Locate the cell with the specified text and output its (X, Y) center coordinate. 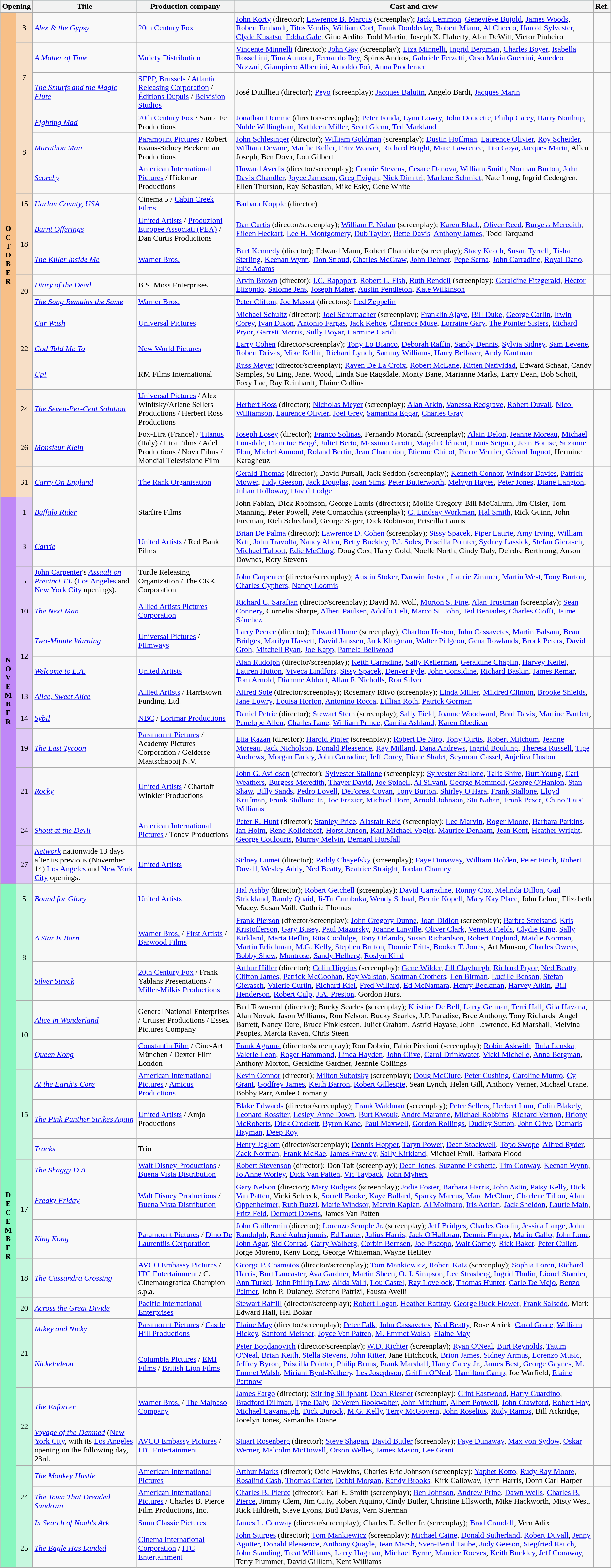
In Search of Noah's Ark (85, 1523)
NBC / Lorimar Productions (185, 718)
Stewart Raffill (director/screenplay); Robert Logan, Heather Rattray, George Buck Flower, Frank Salsedo, Mark Edward Hall, Hal Bokar (414, 1308)
20th Century Fox (185, 28)
John Carpenter's Assault on Precinct 13. (Los Angeles and New York City openings). (85, 581)
American International Pictures / Tonav Productions (185, 830)
Buffalo Rider (85, 512)
The Shaggy D.A. (85, 1170)
17 (24, 1209)
19 (24, 748)
Voyage of the Damned (New York City, with its Los Angeles opening on the following day, 23rd. (85, 1446)
United Artists / Red Bank Films (185, 546)
Production company (185, 7)
Fox-Lira (France) / Titanus (Italy) / Lira Films / Adel Productions / Nova Films / Mondial Televisione Film (185, 448)
Burnt Offerings (85, 229)
At the Earth's Core (85, 1084)
A Star Is Born (85, 938)
Shout at the Devil (85, 830)
Carry On England (85, 482)
The Killer Inside Me (85, 259)
James L. Conway (director/screenplay); Charles E. Seller Jr. (screenplay); Brad Crandall, Vern Adix (414, 1523)
31 (24, 482)
Paramount Pictures / Castle Hill Productions (185, 1329)
Paramount Pictures / Academy Pictures Corporation / Gelderse Maatschappij N.V. (185, 748)
The Rank Organisation (185, 482)
AVCO Embassy Pictures / ITC Entertainment (185, 1446)
NOVEMBER (8, 691)
The Pink Panther Strikes Again (85, 1119)
Starfire Films (185, 512)
Tracks (85, 1149)
Alex & the Gypsy (85, 28)
A Matter of Time (85, 58)
Up! (85, 374)
13 (24, 696)
Two-Minute Warning (85, 641)
RM Films International (185, 374)
Mikey and Nicky (85, 1329)
Monsieur Klein (85, 448)
Paramount Pictures / Robert Evans-Sidney Beckerman Productions (185, 148)
Silver Streak (85, 981)
20th Century Fox / Frank Yablans Presentations / Miller-Milkis Productions (185, 981)
Barbara Kopple (director) (414, 204)
Alice, Sweet Alice (85, 696)
The Smurfs and the Magic Flute (85, 92)
Universal Pictures / Filmways (185, 641)
The Monkey Hustle (85, 1476)
Bound for Glory (85, 899)
Paramount Pictures / Dino De Laurentiis Corporation (185, 1239)
United Artists / Amjo Productions (185, 1119)
Cinema International Corporation / ITC Entertainment (185, 1548)
Title (85, 7)
AVCO Embassy Pictures / ITC Entertainment / C. Cinematografica Champion s.p.a. (185, 1278)
27 (24, 865)
God Told Me To (85, 349)
The Cassandra Crossing (85, 1278)
B.S. Moss Enterprises (185, 285)
Sybil (85, 718)
Universal Pictures (185, 323)
American International Pictures (185, 1476)
12 (24, 656)
The Eagle Has Landed (85, 1548)
OCTOBER (8, 255)
Harlan County, USA (85, 204)
Constantin Film / Cine-Art München / Dexter Film London (185, 1054)
United Artists / Produzioni Europee Associati (PEA) / Dan Curtis Productions (185, 229)
14 (24, 718)
Network nationwide 13 days after its previous (November 14) Los Angeles and New York City openings. (85, 865)
New World Pictures (185, 349)
José Dutillieu (director); Peyo (screenplay); Jacques Balutin, Angelo Bardi, Jacques Marin (414, 92)
Freaky Friday (85, 1200)
Variety Distribution (185, 58)
The Town That Dreaded Sundown (85, 1501)
The Next Man (85, 611)
American International Pictures / Charles B. Pierce Film Productions, Inc. (185, 1501)
American International Pictures / Amicus Productions (185, 1084)
1 (24, 512)
John Carpenter (director/screenplay); Austin Stoker, Darwin Joston, Laurie Zimmer, Martin West, Tony Burton, Charles Cyphers, Nancy Loomis (414, 581)
Cinema 5 / Cabin Creek Films (185, 204)
Carrie (85, 546)
General National Enterprises / Cruiser Productions / Essex Pictures Company (185, 1020)
7 (24, 77)
Warner Bros. / First Artists / Barwood Films (185, 938)
Diary of the Dead (85, 285)
Allied Artists / Harristown Funding, Ltd. (185, 696)
Scorchy (85, 178)
United Artists / Chartoff-Winkler Productions (185, 791)
26 (24, 448)
20th Century Fox / Santa Fe Productions (185, 122)
American International Pictures / Hickmar Productions (185, 178)
Opening (16, 7)
The Last Tycoon (85, 748)
Peter Clifton, Joe Massot (directors); Led Zeppelin (414, 302)
The Seven-Per-Cent Solution (85, 409)
Marathon Man (85, 148)
Turtle Releasing Organization / The CKK Corporation (185, 581)
The Enforcer (85, 1407)
Trio (185, 1149)
Universal Pictures / Alex Winitsky/Arlene Sellers Productions / Herbert Ross Productions (185, 409)
The Song Remains the Same (85, 302)
Warner Bros. / The Malpaso Company (185, 1407)
King Kong (85, 1239)
Rocky (85, 791)
Sunn Classic Pictures (185, 1523)
Allied Artists Pictures Corporation (185, 611)
Car Wash (85, 323)
Cast and crew (414, 7)
SEPP, Brussels / Atlantic Releasing Corporation / Éditions Dupuis / Belvision Studios (185, 92)
Columbia Pictures / EMI Films / British Lion Films (185, 1364)
Ref. (602, 7)
Welcome to L.A. (85, 671)
Fighting Mad (85, 122)
DECEMBER (8, 1226)
Nickelodeon (85, 1364)
Alice in Wonderland (85, 1020)
Pacific International Enterprises (185, 1308)
Queen Kong (85, 1054)
25 (24, 1548)
Across the Great Divide (85, 1308)
